Provide the [x, y] coordinate of the cell's center where the given text is located.  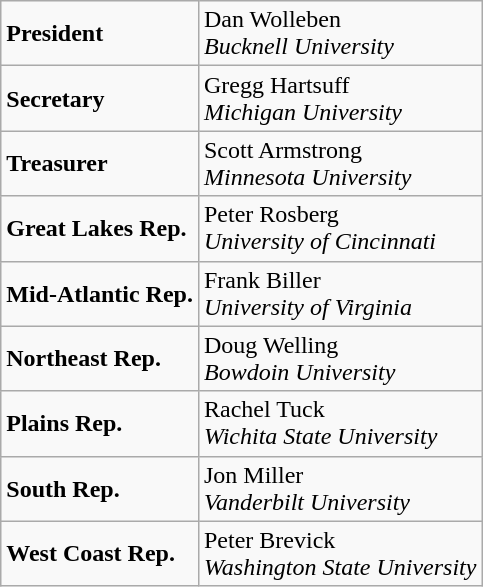
Secretary [100, 98]
Mid-Atlantic Rep. [100, 294]
Jon MillerVanderbilt University [340, 488]
President [100, 34]
South Rep. [100, 488]
Plains Rep. [100, 424]
Great Lakes Rep. [100, 228]
Doug WellingBowdoin University [340, 358]
Gregg HartsuffMichigan University [340, 98]
Frank BillerUniversity of Virginia [340, 294]
Rachel TuckWichita State University [340, 424]
Peter RosbergUniversity of Cincinnati [340, 228]
Dan WollebenBucknell University [340, 34]
Peter BrevickWashington State University [340, 554]
Northeast Rep. [100, 358]
Scott ArmstrongMinnesota University [340, 164]
West Coast Rep. [100, 554]
Treasurer [100, 164]
